From the cell containing the given text, extract its center point as [X, Y] coordinate. 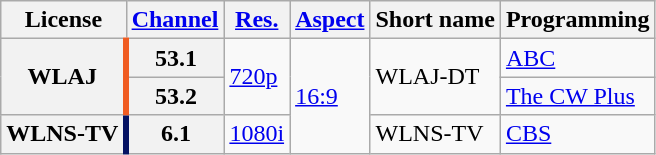
6.1 [175, 134]
53.2 [175, 96]
1080i [257, 134]
License [64, 20]
Short name [435, 20]
53.1 [175, 58]
WLAJ [64, 77]
16:9 [330, 96]
Channel [175, 20]
The CW Plus [578, 96]
720p [257, 77]
WLAJ-DT [435, 77]
ABC [578, 58]
Programming [578, 20]
Res. [257, 20]
Aspect [330, 20]
CBS [578, 134]
